From the cell containing the given text, extract its center point as (X, Y) coordinate. 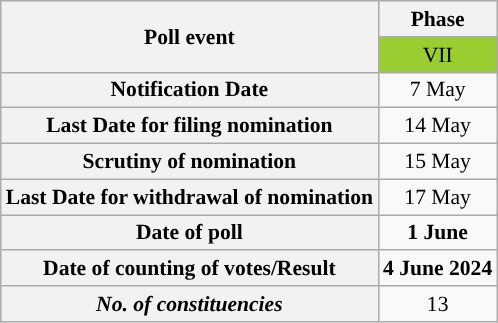
Last Date for withdrawal of nomination (190, 197)
Last Date for filing nomination (190, 126)
1 June (438, 232)
13 (438, 304)
VII (438, 54)
15 May (438, 161)
Scrutiny of nomination (190, 161)
Notification Date (190, 90)
Date of poll (190, 232)
17 May (438, 197)
Phase (438, 19)
Poll event (190, 36)
7 May (438, 90)
4 June 2024 (438, 268)
14 May (438, 126)
No. of constituencies (190, 304)
Date of counting of votes/Result (190, 268)
